Return the [X, Y] coordinate for the center point of the cell that contains the specified text.  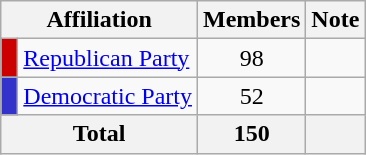
98 [251, 58]
52 [251, 96]
Note [336, 20]
Affiliation [100, 20]
Democratic Party [108, 96]
Total [100, 134]
Republican Party [108, 58]
Members [251, 20]
150 [251, 134]
